Return the [x, y] coordinate for the center point of the cell that contains the specified text.  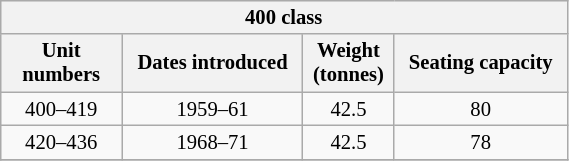
400 class [284, 17]
1968–71 [212, 143]
420–436 [61, 143]
78 [480, 143]
400–419 [61, 109]
Seating capacity [480, 63]
Weight(tonnes) [348, 63]
Dates introduced [212, 63]
80 [480, 109]
1959–61 [212, 109]
Unit numbers [61, 63]
